Find where the given text appears and provide that cell's center as (X, Y) coordinate. 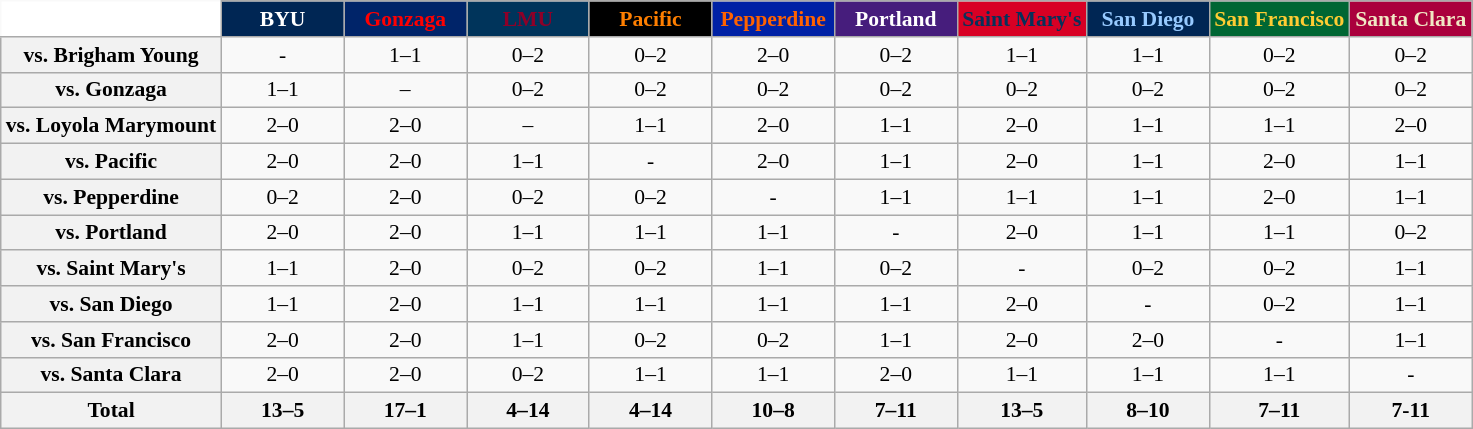
vs. Pacific (112, 162)
vs. Saint Mary's (112, 269)
17–1 (406, 411)
10–8 (774, 411)
Saint Mary's (1022, 19)
8–10 (1148, 411)
7-11 (1410, 411)
Total (112, 411)
vs. Pepperdine (112, 197)
Santa Clara (1410, 19)
vs. Gonzaga (112, 90)
Gonzaga (406, 19)
BYU (282, 19)
vs. Brigham Young (112, 55)
San Francisco (1279, 19)
Portland (896, 19)
San Diego (1148, 19)
Pepperdine (774, 19)
vs. Santa Clara (112, 375)
vs. Loyola Marymount (112, 126)
vs. San Francisco (112, 340)
vs. San Diego (112, 304)
Pacific (650, 19)
vs. Portland (112, 233)
LMU (528, 19)
